Determine the (x, y) coordinate at the center of the cell enclosing the given text.  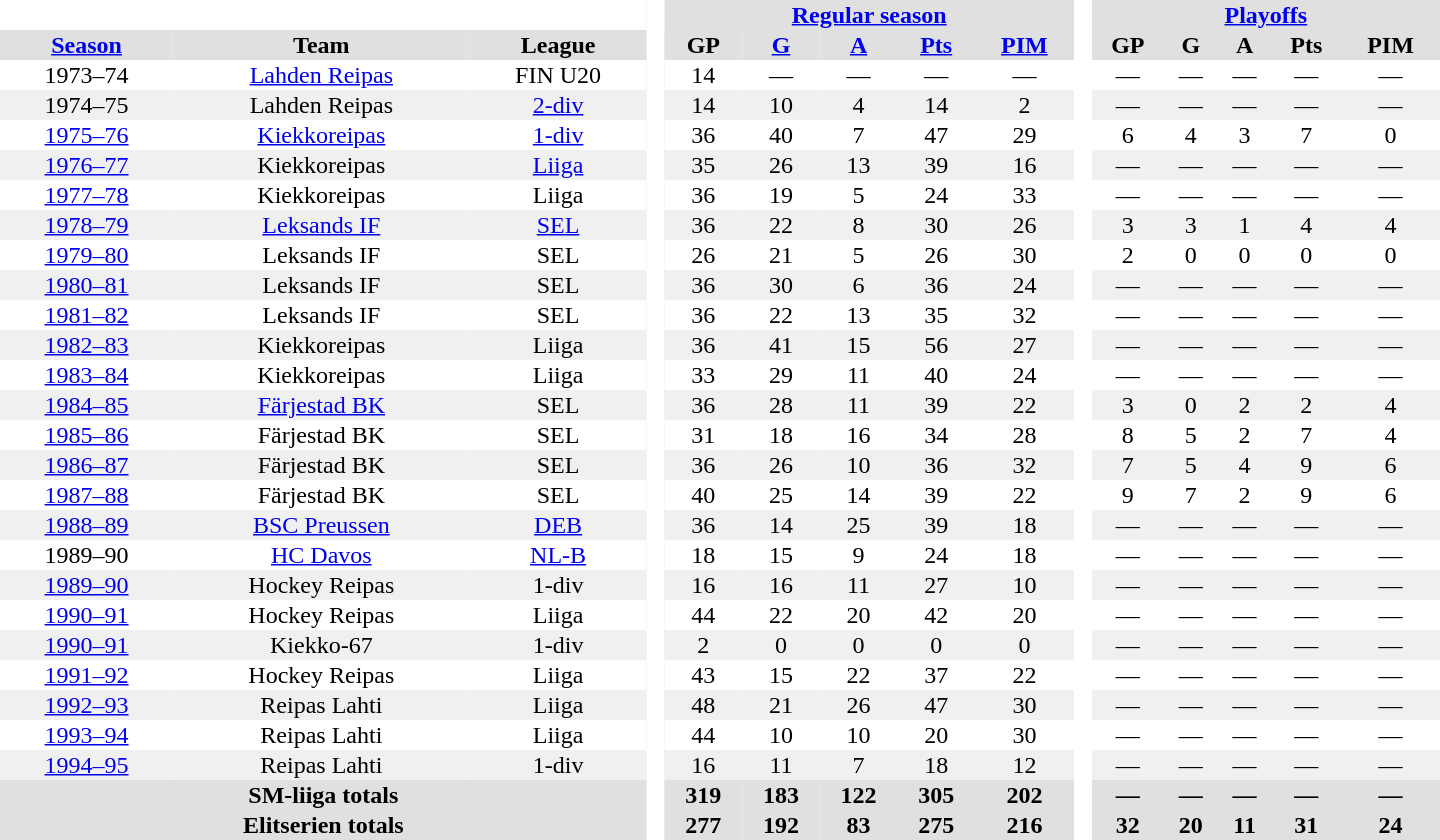
83 (859, 825)
202 (1024, 795)
FIN U20 (558, 75)
Elitserien totals (324, 825)
League (558, 45)
Playoffs (1266, 15)
1973–74 (86, 75)
1975–76 (86, 135)
DEB (558, 525)
Season (86, 45)
1994–95 (86, 765)
1976–77 (86, 165)
1980–81 (86, 285)
183 (781, 795)
41 (781, 345)
275 (936, 825)
34 (936, 435)
1988–89 (86, 525)
NL-B (558, 555)
1991–92 (86, 675)
122 (859, 795)
319 (704, 795)
305 (936, 795)
216 (1024, 825)
1987–88 (86, 495)
1992–93 (86, 705)
192 (781, 825)
1978–79 (86, 225)
1 (1245, 225)
SM-liiga totals (324, 795)
Kiekko-67 (321, 645)
HC Davos (321, 555)
1979–80 (86, 255)
1977–78 (86, 195)
BSC Preussen (321, 525)
19 (781, 195)
2-div (558, 105)
1984–85 (86, 405)
Regular season (870, 15)
42 (936, 615)
1974–75 (86, 105)
1993–94 (86, 735)
43 (704, 675)
1981–82 (86, 315)
1982–83 (86, 345)
37 (936, 675)
56 (936, 345)
1985–86 (86, 435)
12 (1024, 765)
1983–84 (86, 375)
1986–87 (86, 465)
48 (704, 705)
Team (321, 45)
277 (704, 825)
